For the text-containing cell, return its midpoint in (X, Y) coordinate format. 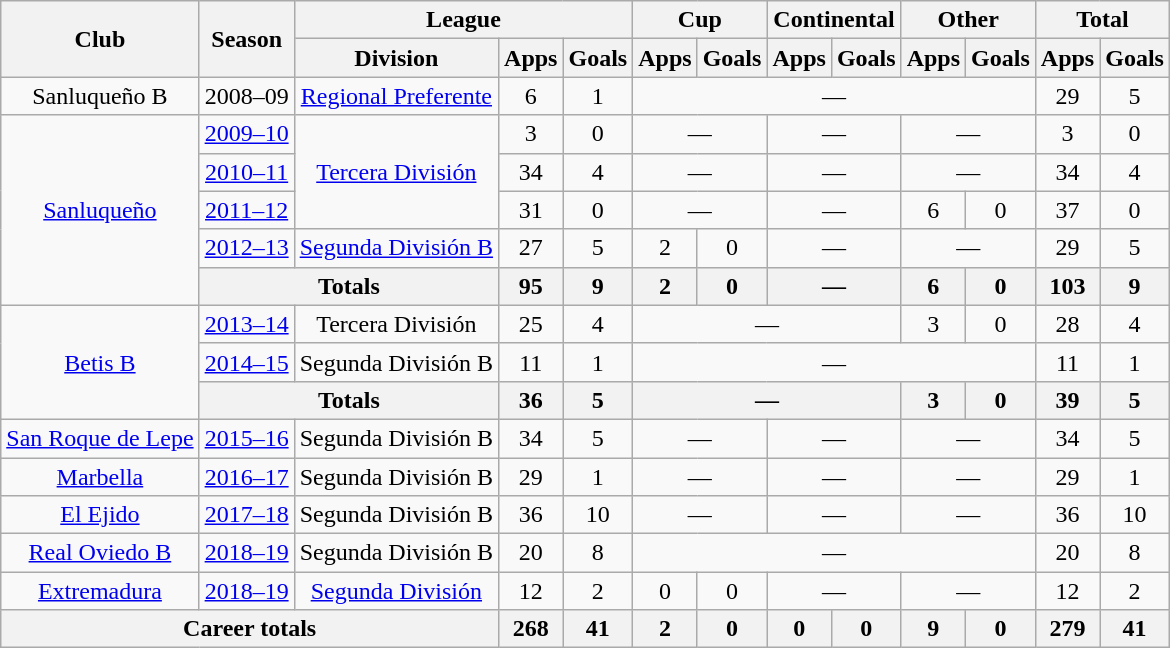
103 (1067, 286)
28 (1067, 324)
95 (531, 286)
San Roque de Lepe (100, 438)
27 (531, 248)
Club (100, 39)
Season (246, 39)
Sanluqueño B (100, 96)
Other (968, 20)
2008–09 (246, 96)
25 (531, 324)
2017–18 (246, 515)
Total (1102, 20)
2009–10 (246, 134)
2012–13 (246, 248)
2016–17 (246, 477)
Continental (834, 20)
Cup (700, 20)
2013–14 (246, 324)
El Ejido (100, 515)
Career totals (250, 629)
268 (531, 629)
Segunda División (396, 591)
2015–16 (246, 438)
Real Oviedo B (100, 553)
Sanluqueño (100, 210)
Extremadura (100, 591)
31 (531, 210)
Regional Preferente (396, 96)
League (464, 20)
2014–15 (246, 362)
2010–11 (246, 172)
2011–12 (246, 210)
Marbella (100, 477)
279 (1067, 629)
Betis B (100, 362)
37 (1067, 210)
Division (396, 58)
39 (1067, 400)
